Locate the cell with the specified text and output its [x, y] center coordinate. 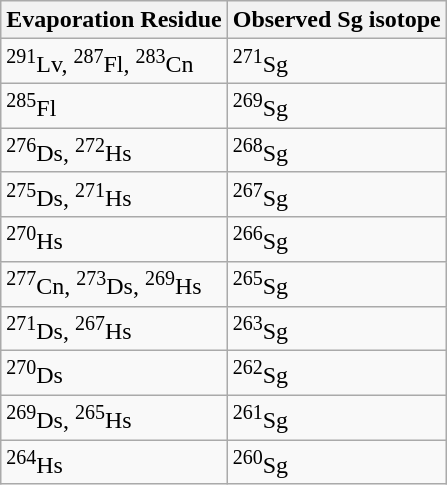
269Ds, 265Hs [114, 418]
262Sg [336, 374]
291Lv, 287Fl, 283Cn [114, 62]
267Sg [336, 194]
265Sg [336, 284]
Observed Sg isotope [336, 20]
275Ds, 271Hs [114, 194]
261Sg [336, 418]
270Ds [114, 374]
Evaporation Residue [114, 20]
271Ds, 267Hs [114, 328]
263Sg [336, 328]
268Sg [336, 150]
276Ds, 272Hs [114, 150]
264Hs [114, 462]
270Hs [114, 240]
271Sg [336, 62]
260Sg [336, 462]
285Fl [114, 106]
269Sg [336, 106]
277Cn, 273Ds, 269Hs [114, 284]
266Sg [336, 240]
